From the cell containing the given text, extract its center point as [x, y] coordinate. 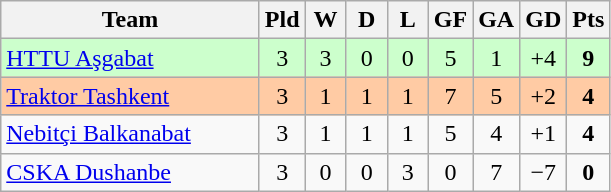
+2 [544, 96]
+4 [544, 58]
L [408, 20]
HTTU Aşgabat [130, 58]
GD [544, 20]
GA [496, 20]
GF [450, 20]
Team [130, 20]
Pts [588, 20]
Traktor Tashkent [130, 96]
9 [588, 58]
CSKA Dushanbe [130, 172]
Nebitçi Balkanabat [130, 134]
D [366, 20]
−7 [544, 172]
Pld [282, 20]
+1 [544, 134]
W [326, 20]
